From the cell containing the given text, extract its center point as (x, y) coordinate. 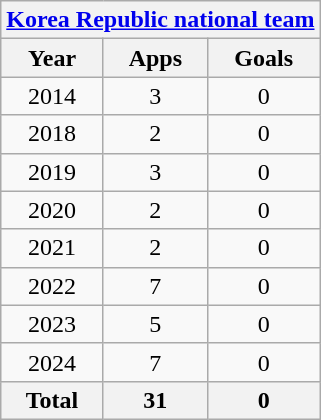
2020 (52, 210)
2021 (52, 248)
Korea Republic national team (160, 20)
2014 (52, 96)
2023 (52, 324)
Total (52, 400)
Goals (264, 58)
2019 (52, 172)
2024 (52, 362)
31 (155, 400)
5 (155, 324)
2022 (52, 286)
Apps (155, 58)
2018 (52, 134)
Year (52, 58)
